Search for the cell housing the specified text and yield its [x, y] center coordinate. 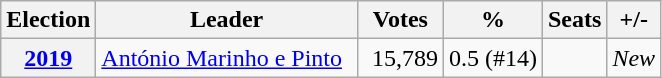
0.5 (#14) [492, 58]
New [634, 58]
Seats [574, 20]
Election [48, 20]
15,789 [400, 58]
+/- [634, 20]
Votes [400, 20]
António Marinho e Pinto [227, 58]
2019 [48, 58]
Leader [227, 20]
% [492, 20]
